Return (X, Y) of the center of cell containing provided text 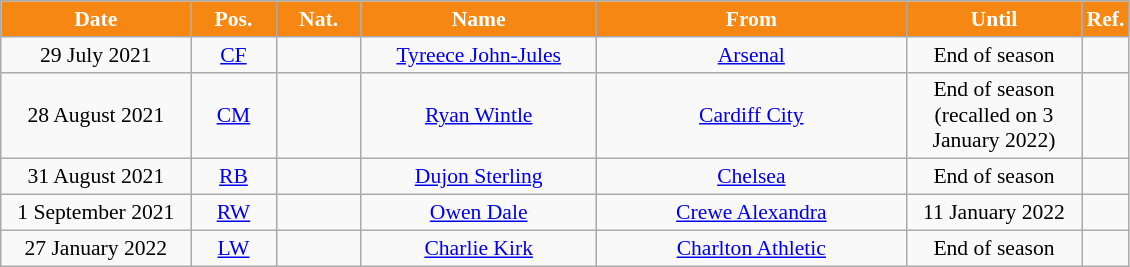
11 January 2022 (994, 213)
End of season (recalled on 3 January 2022) (994, 116)
LW (234, 248)
27 January 2022 (96, 248)
From (751, 19)
CF (234, 55)
Dujon Sterling (478, 177)
Nat. (318, 19)
Ryan Wintle (478, 116)
Charlton Athletic (751, 248)
Cardiff City (751, 116)
Arsenal (751, 55)
Tyreece John-Jules (478, 55)
CM (234, 116)
Chelsea (751, 177)
28 August 2021 (96, 116)
RB (234, 177)
29 July 2021 (96, 55)
Ref. (1106, 19)
Charlie Kirk (478, 248)
Name (478, 19)
Until (994, 19)
Crewe Alexandra (751, 213)
31 August 2021 (96, 177)
1 September 2021 (96, 213)
Owen Dale (478, 213)
Pos. (234, 19)
Date (96, 19)
RW (234, 213)
